Output the (X, Y) coordinate of the center of the cell containing the given text.  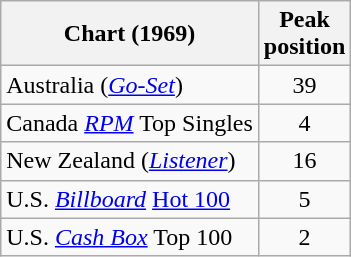
5 (304, 199)
39 (304, 85)
2 (304, 237)
U.S. Billboard Hot 100 (130, 199)
Chart (1969) (130, 34)
U.S. Cash Box Top 100 (130, 237)
4 (304, 123)
16 (304, 161)
New Zealand (Listener) (130, 161)
Peakposition (304, 34)
Canada RPM Top Singles (130, 123)
Australia (Go-Set) (130, 85)
